Search for the cell housing the specified text and yield its (X, Y) center coordinate. 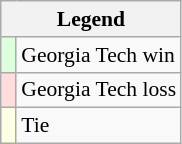
Legend (91, 19)
Georgia Tech win (98, 55)
Georgia Tech loss (98, 90)
Tie (98, 126)
